Search for the cell housing the specified text and yield its (X, Y) center coordinate. 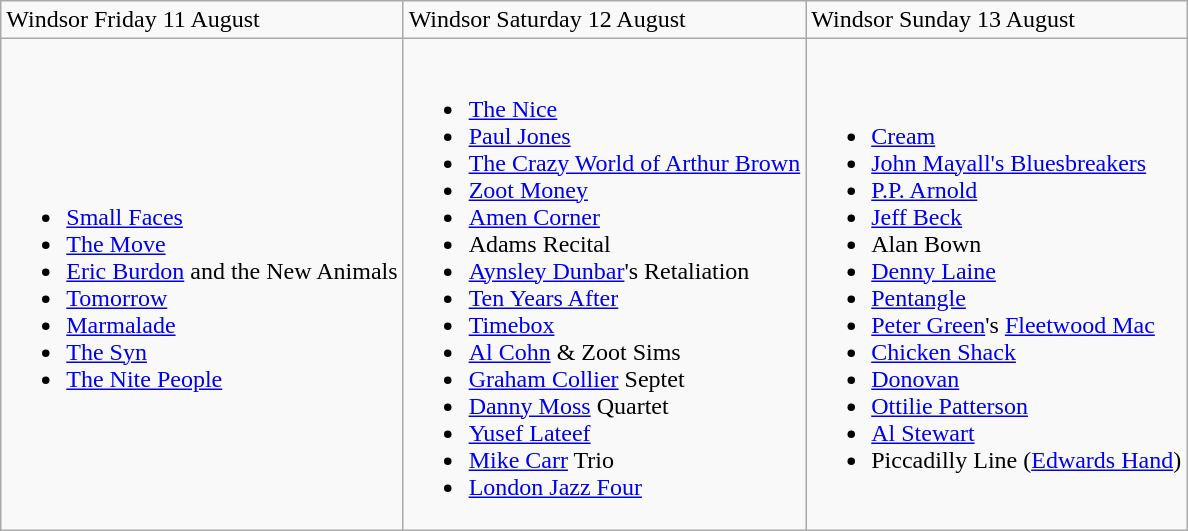
Small FacesThe MoveEric Burdon and the New AnimalsTomorrowMarmaladeThe SynThe Nite People (202, 284)
Windsor Sunday 13 August (996, 20)
Windsor Saturday 12 August (604, 20)
Windsor Friday 11 August (202, 20)
